Locate the cell with the specified text and output its [X, Y] center coordinate. 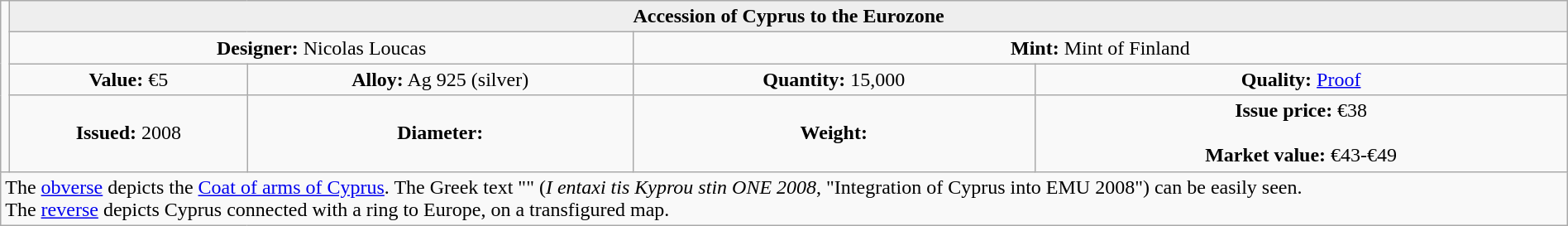
Accession of Cyprus to the Eurozone [789, 17]
Alloy: Ag 925 (silver) [440, 79]
Mint: Mint of Finland [1100, 48]
Quality: Proof [1301, 79]
Designer: Nicolas Loucas [322, 48]
Diameter: [440, 133]
Issue price: €38Market value: €43-€49 [1301, 133]
Value: €5 [129, 79]
Quantity: 15,000 [834, 79]
Issued: 2008 [129, 133]
Weight: [834, 133]
